Pinpoint the cell where the given text exists, returning its [X, Y] midpoint coordinate. 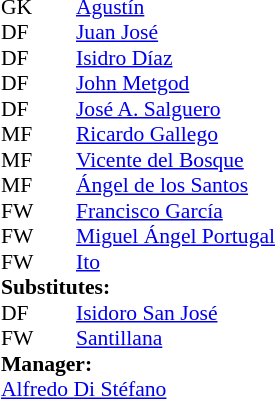
Isidro Díaz [176, 58]
John Metgod [176, 83]
Isidoro San José [176, 313]
José A. Salguero [176, 109]
Ito [176, 262]
Ángel de los Santos [176, 185]
Santillana [176, 339]
Francisco García [176, 211]
Substitutes: [138, 287]
Manager: [138, 364]
Miguel Ángel Portugal [176, 237]
Ricardo Gallego [176, 135]
Vicente del Bosque [176, 160]
Juan José [176, 33]
